Output the [X, Y] coordinate of the center of the cell containing the given text.  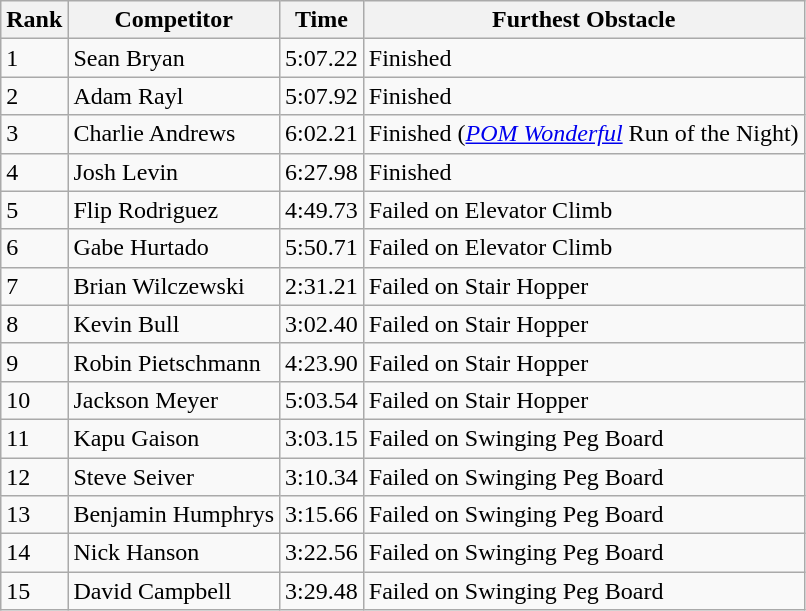
3:15.66 [322, 515]
15 [34, 591]
Jackson Meyer [174, 400]
9 [34, 362]
5:07.92 [322, 96]
Benjamin Humphrys [174, 515]
3:29.48 [322, 591]
3:10.34 [322, 477]
2 [34, 96]
7 [34, 286]
David Campbell [174, 591]
4 [34, 172]
4:49.73 [322, 210]
Furthest Obstacle [584, 20]
Kapu Gaison [174, 438]
5 [34, 210]
2:31.21 [322, 286]
1 [34, 58]
5:07.22 [322, 58]
Nick Hanson [174, 553]
6:27.98 [322, 172]
Flip Rodriguez [174, 210]
10 [34, 400]
Brian Wilczewski [174, 286]
5:03.54 [322, 400]
Time [322, 20]
14 [34, 553]
4:23.90 [322, 362]
8 [34, 324]
Robin Pietschmann [174, 362]
6 [34, 248]
12 [34, 477]
5:50.71 [322, 248]
Rank [34, 20]
Adam Rayl [174, 96]
6:02.21 [322, 134]
3 [34, 134]
Steve Seiver [174, 477]
Gabe Hurtado [174, 248]
3:02.40 [322, 324]
13 [34, 515]
Competitor [174, 20]
Sean Bryan [174, 58]
3:03.15 [322, 438]
Kevin Bull [174, 324]
Finished (POM Wonderful Run of the Night) [584, 134]
Josh Levin [174, 172]
Charlie Andrews [174, 134]
3:22.56 [322, 553]
11 [34, 438]
